For the text-containing cell, return its midpoint in (x, y) coordinate format. 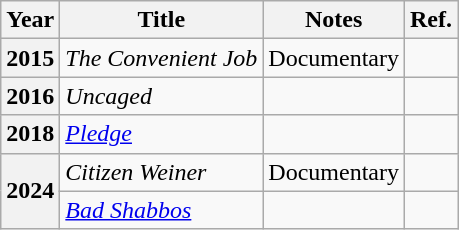
Pledge (162, 134)
Title (162, 20)
Ref. (432, 20)
Bad Shabbos (162, 210)
The Convenient Job (162, 58)
2024 (30, 191)
2016 (30, 96)
Year (30, 20)
Uncaged (162, 96)
Citizen Weiner (162, 172)
2018 (30, 134)
2015 (30, 58)
Notes (334, 20)
